Scan for the cell matching the given text and deliver its [x, y] coordinate at center. 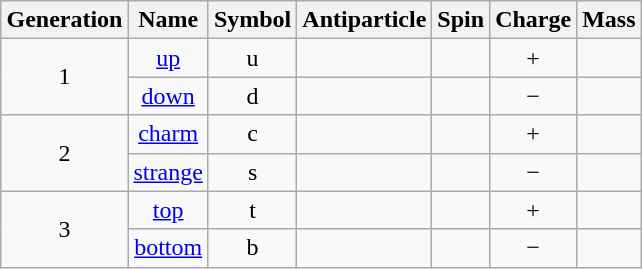
Generation [64, 20]
Spin [461, 20]
u [252, 58]
top [168, 210]
1 [64, 77]
Name [168, 20]
strange [168, 172]
2 [64, 153]
down [168, 96]
s [252, 172]
d [252, 96]
3 [64, 229]
Antiparticle [364, 20]
Charge [534, 20]
up [168, 58]
c [252, 134]
bottom [168, 248]
charm [168, 134]
b [252, 248]
Mass [609, 20]
Symbol [252, 20]
t [252, 210]
